Pinpoint the cell where the given text exists, returning its [X, Y] midpoint coordinate. 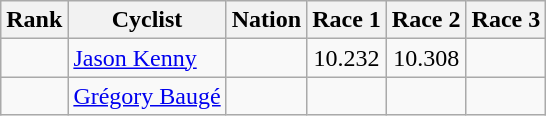
Race 2 [426, 20]
Grégory Baugé [147, 96]
Race 1 [347, 20]
Jason Kenny [147, 58]
Race 3 [506, 20]
Cyclist [147, 20]
Nation [266, 20]
10.308 [426, 58]
10.232 [347, 58]
Rank [34, 20]
